Scan for the cell matching the given text and deliver its (x, y) coordinate at center. 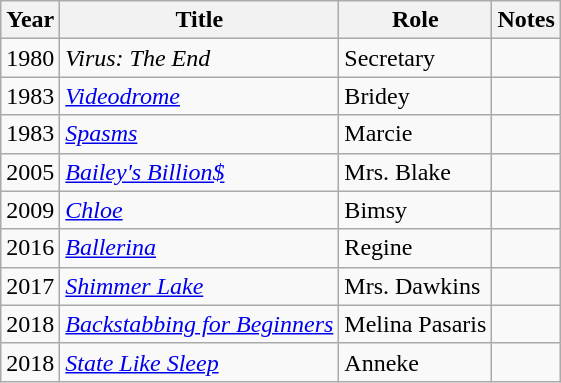
Year (30, 20)
Bailey's Billion$ (200, 172)
Title (200, 20)
Melina Pasaris (416, 324)
Mrs. Blake (416, 172)
Backstabbing for Beginners (200, 324)
Videodrome (200, 96)
2016 (30, 248)
Notes (526, 20)
1980 (30, 58)
Marcie (416, 134)
2005 (30, 172)
Anneke (416, 362)
State Like Sleep (200, 362)
2017 (30, 286)
Ballerina (200, 248)
Virus: The End (200, 58)
Chloe (200, 210)
Bridey (416, 96)
Spasms (200, 134)
Bimsy (416, 210)
Secretary (416, 58)
2009 (30, 210)
Role (416, 20)
Mrs. Dawkins (416, 286)
Regine (416, 248)
Shimmer Lake (200, 286)
